Capture the cell that displays the provided text and extract its (x, y) central coordinate. 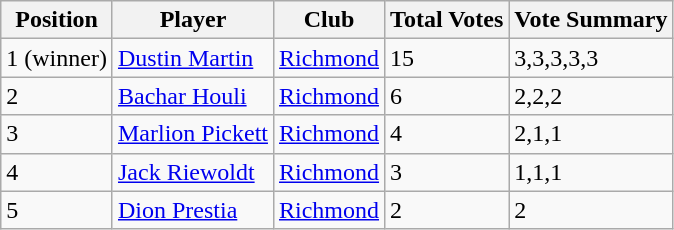
Bachar Houli (192, 96)
5 (57, 210)
Jack Riewoldt (192, 172)
Position (57, 20)
Player (192, 20)
1,1,1 (591, 172)
2,2,2 (591, 96)
Total Votes (447, 20)
Vote Summary (591, 20)
Club (328, 20)
15 (447, 58)
1 (winner) (57, 58)
Dustin Martin (192, 58)
3,3,3,3,3 (591, 58)
2,1,1 (591, 134)
Marlion Pickett (192, 134)
6 (447, 96)
Dion Prestia (192, 210)
